Scan for the cell matching the given text and deliver its (x, y) coordinate at center. 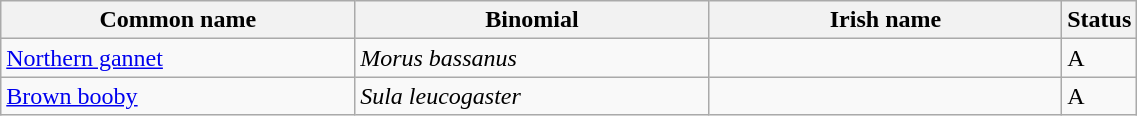
Brown booby (178, 96)
Binomial (532, 20)
Common name (178, 20)
Irish name (885, 20)
Morus bassanus (532, 58)
Sula leucogaster (532, 96)
Northern gannet (178, 58)
Status (1100, 20)
